Find where the given text appears and provide that cell's center as (X, Y) coordinate. 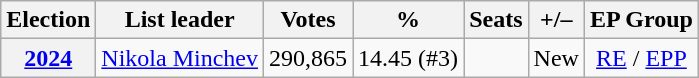
+/– (556, 20)
% (408, 20)
Seats (496, 20)
RE / EPP (641, 58)
Election (48, 20)
Nikola Minchev (180, 58)
Votes (308, 20)
List leader (180, 20)
2024 (48, 58)
New (556, 58)
14.45 (#3) (408, 58)
EP Group (641, 20)
290,865 (308, 58)
